Detect which cell encompasses the target text, then output its (X, Y) center coordinate. 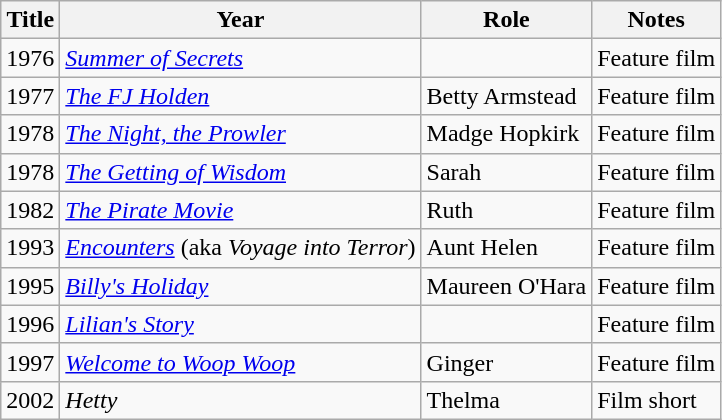
Thelma (506, 400)
The Getting of Wisdom (240, 172)
Ruth (506, 210)
Aunt Helen (506, 248)
2002 (30, 400)
Role (506, 20)
Summer of Secrets (240, 58)
1996 (30, 324)
Ginger (506, 362)
The FJ Holden (240, 96)
Maureen O'Hara (506, 286)
1982 (30, 210)
Sarah (506, 172)
The Pirate Movie (240, 210)
Notes (656, 20)
Billy's Holiday (240, 286)
1976 (30, 58)
1997 (30, 362)
Encounters (aka Voyage into Terror) (240, 248)
Film short (656, 400)
Hetty (240, 400)
Lilian's Story (240, 324)
1993 (30, 248)
Welcome to Woop Woop (240, 362)
1995 (30, 286)
Betty Armstead (506, 96)
Madge Hopkirk (506, 134)
Year (240, 20)
The Night, the Prowler (240, 134)
Title (30, 20)
1977 (30, 96)
